Search for the cell housing the specified text and yield its [X, Y] center coordinate. 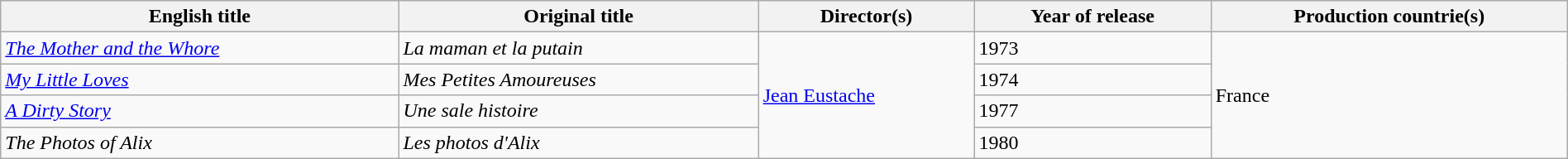
Une sale histoire [579, 111]
A Dirty Story [200, 111]
La maman et la putain [579, 48]
Year of release [1092, 17]
1974 [1092, 79]
Director(s) [867, 17]
1973 [1092, 48]
The Mother and the Whore [200, 48]
1980 [1092, 142]
Mes Petites Amoureuses [579, 79]
Original title [579, 17]
Jean Eustache [867, 95]
The Photos of Alix [200, 142]
English title [200, 17]
My Little Loves [200, 79]
France [1389, 95]
Production countrie(s) [1389, 17]
Les photos d'Alix [579, 142]
1977 [1092, 111]
